Detect which cell encompasses the target text, then output its (x, y) center coordinate. 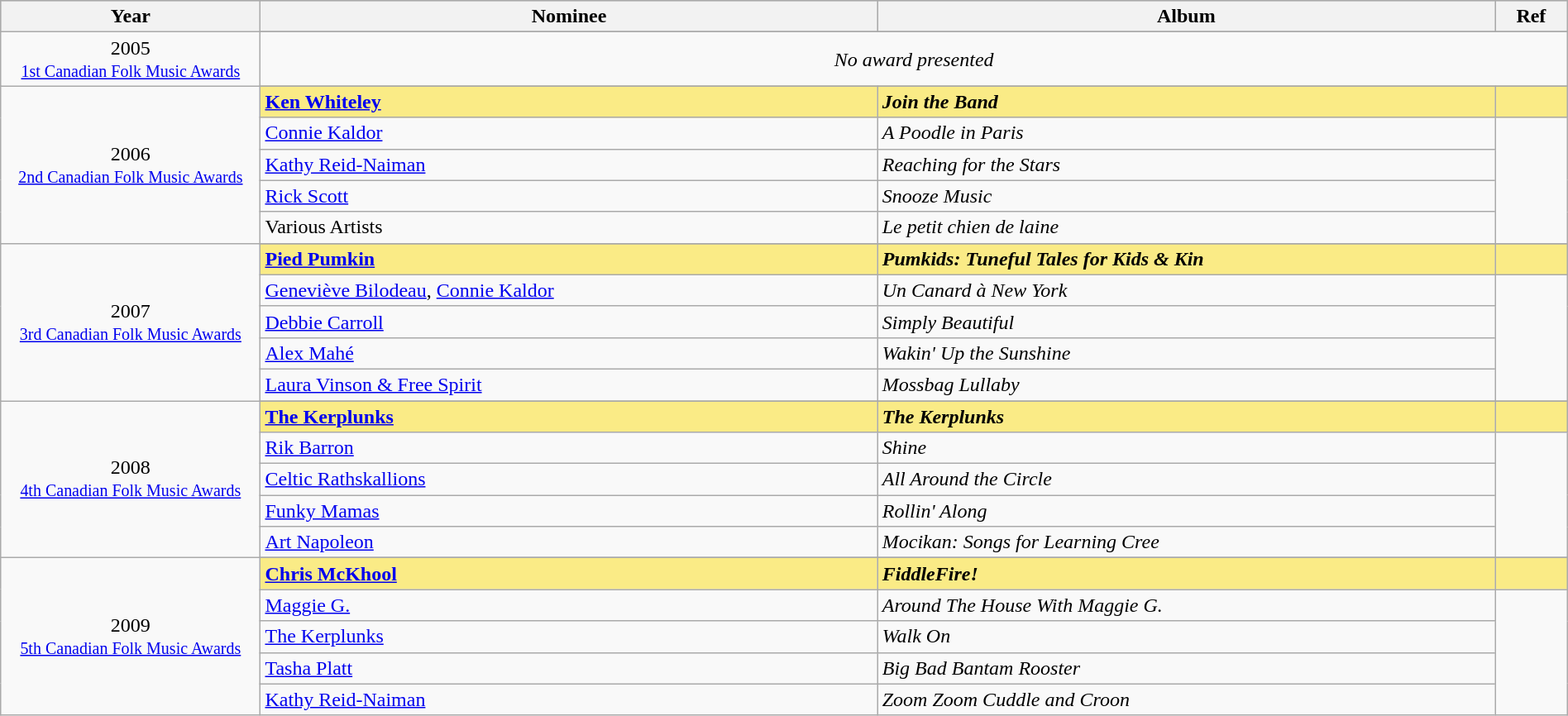
Un Canard à New York (1186, 290)
Debbie Carroll (569, 322)
Walk On (1186, 637)
Zoom Zoom Cuddle and Croon (1186, 699)
Rick Scott (569, 196)
Ken Whiteley (569, 102)
Alex Mahé (569, 353)
Art Napoleon (569, 542)
Mossbag Lullaby (1186, 384)
Album (1186, 17)
Rik Barron (569, 448)
Geneviève Bilodeau, Connie Kaldor (569, 290)
Simply Beautiful (1186, 322)
FiddleFire! (1186, 574)
Big Bad Bantam Rooster (1186, 668)
Tasha Platt (569, 668)
Around The House With Maggie G. (1186, 605)
Rollin' Along (1186, 511)
Nominee (569, 17)
Year (131, 17)
2009 5th Canadian Folk Music Awards (131, 637)
Various Artists (569, 227)
2007 3rd Canadian Folk Music Awards (131, 322)
Funky Mamas (569, 511)
Laura Vinson & Free Spirit (569, 384)
A Poodle in Paris (1186, 133)
All Around the Circle (1186, 480)
Chris McKhool (569, 574)
Celtic Rathskallions (569, 480)
2005 1st Canadian Folk Music Awards (131, 60)
2006 2nd Canadian Folk Music Awards (131, 165)
Le petit chien de laine (1186, 227)
Ref (1532, 17)
2008 4th Canadian Folk Music Awards (131, 479)
Pumkids: Tuneful Tales for Kids & Kin (1186, 259)
Pied Pumkin (569, 259)
Wakin' Up the Sunshine (1186, 353)
Snooze Music (1186, 196)
Maggie G. (569, 605)
Reaching for the Stars (1186, 165)
Connie Kaldor (569, 133)
Join the Band (1186, 102)
Mocikan: Songs for Learning Cree (1186, 542)
No award presented (914, 60)
Shine (1186, 448)
